Capture the cell that displays the provided text and extract its [x, y] central coordinate. 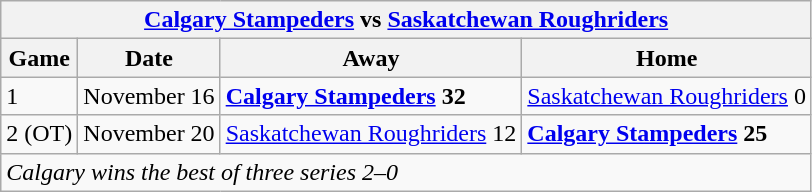
Calgary Stampeders 32 [371, 96]
Home [667, 58]
Saskatchewan Roughriders 0 [667, 96]
Calgary wins the best of three series 2–0 [406, 172]
Saskatchewan Roughriders 12 [371, 134]
November 20 [149, 134]
Away [371, 58]
Calgary Stampeders vs Saskatchewan Roughriders [406, 20]
Game [40, 58]
Date [149, 58]
November 16 [149, 96]
2 (OT) [40, 134]
1 [40, 96]
Calgary Stampeders 25 [667, 134]
